Search for the cell housing the specified text and yield its (X, Y) center coordinate. 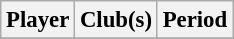
Club(s) (116, 20)
Player (38, 20)
Period (194, 20)
